Locate the cell with the specified text and output its (X, Y) center coordinate. 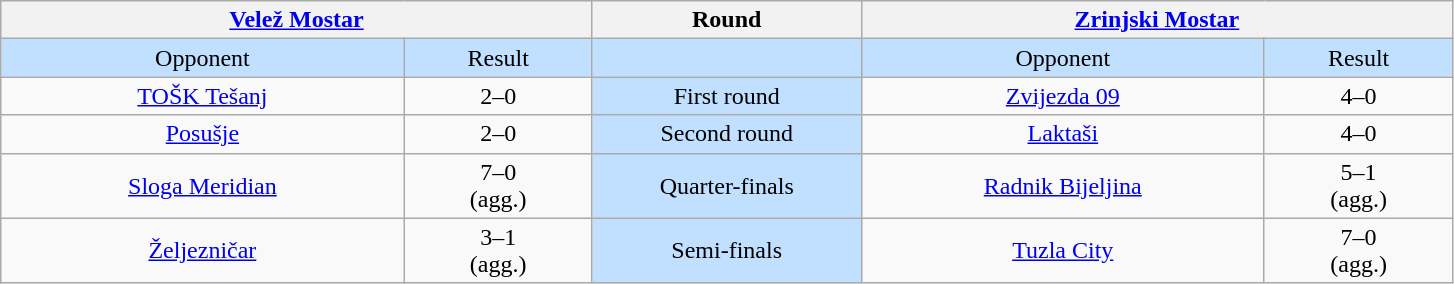
3–1 (agg.) (498, 250)
Sloga Meridian (202, 186)
Laktaši (1062, 134)
Round (726, 20)
Semi-finals (726, 250)
First round (726, 96)
Zrinjski Mostar (1157, 20)
Posušje (202, 134)
Quarter-finals (726, 186)
Radnik Bijeljina (1062, 186)
Second round (726, 134)
5–1 (agg.) (1358, 186)
TOŠK Tešanj (202, 96)
Zvijezda 09 (1062, 96)
Željezničar (202, 250)
Tuzla City (1062, 250)
Velež Mostar (297, 20)
